Return the [x, y] coordinate for the center point of the cell that contains the specified text.  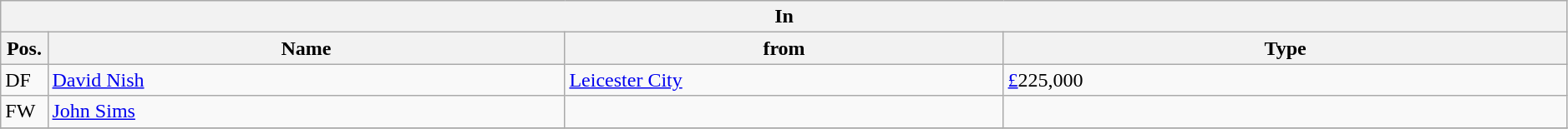
from [784, 48]
Pos. [24, 48]
FW [24, 112]
John Sims [306, 112]
In [784, 17]
Type [1285, 48]
Leicester City [784, 80]
Name [306, 48]
David Nish [306, 80]
DF [24, 80]
£225,000 [1285, 80]
